Return [x, y] of the center of cell containing provided text 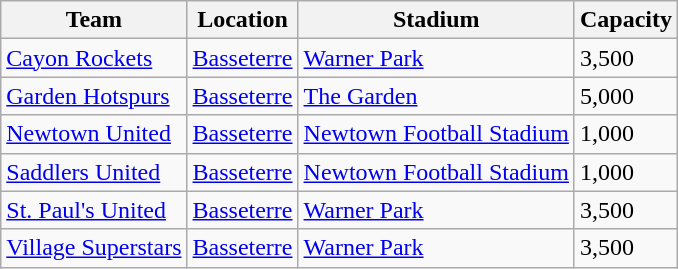
5,000 [626, 96]
Garden Hotspurs [94, 96]
Village Superstars [94, 248]
Team [94, 20]
Saddlers United [94, 172]
The Garden [436, 96]
St. Paul's United [94, 210]
Cayon Rockets [94, 58]
Location [242, 20]
Stadium [436, 20]
Newtown United [94, 134]
Capacity [626, 20]
